Find where the given text appears and provide that cell's center as (x, y) coordinate. 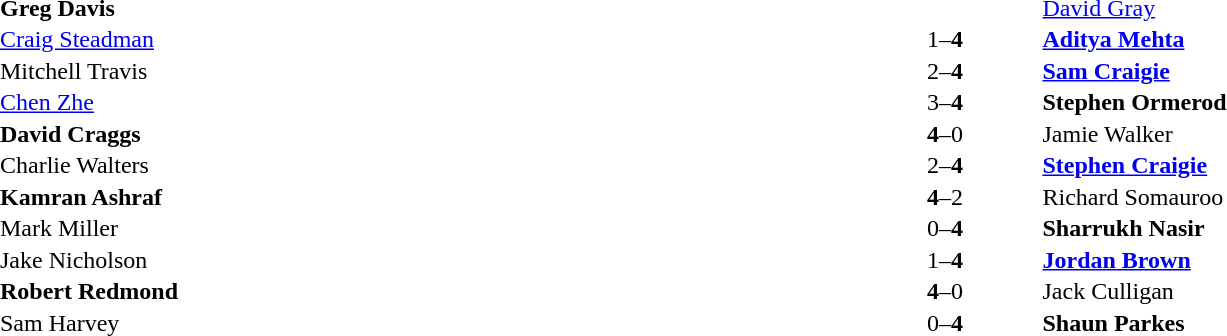
3–4 (944, 103)
0–4 (944, 229)
4–2 (944, 197)
